Output the [x, y] coordinate of the center of the cell containing the given text.  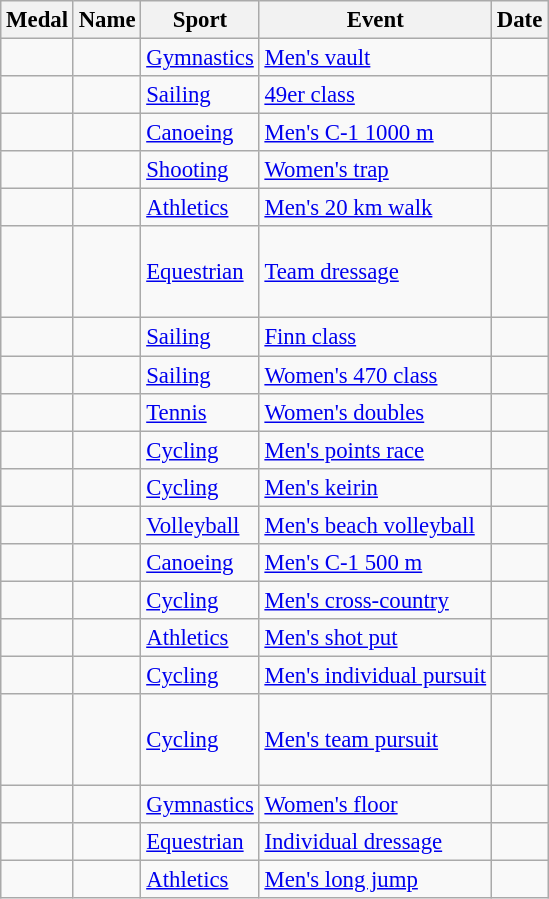
Shooting [200, 170]
Men's keirin [375, 487]
Sport [200, 20]
Men's shot put [375, 638]
Men's vault [375, 58]
Women's 470 class [375, 375]
Event [375, 20]
Individual dressage [375, 842]
Women's doubles [375, 412]
49er class [375, 95]
Men's points race [375, 450]
Men's team pursuit [375, 740]
Women's trap [375, 170]
Men's C-1 1000 m [375, 133]
Date [519, 20]
Volleyball [200, 525]
Tennis [200, 412]
Team dressage [375, 272]
Women's floor [375, 805]
Men's individual pursuit [375, 675]
Finn class [375, 337]
Men's 20 km walk [375, 208]
Men's long jump [375, 880]
Men's beach volleyball [375, 525]
Medal [38, 20]
Name [107, 20]
Men's cross-country [375, 600]
Men's C-1 500 m [375, 563]
